Return (X, Y) of the center of cell containing provided text 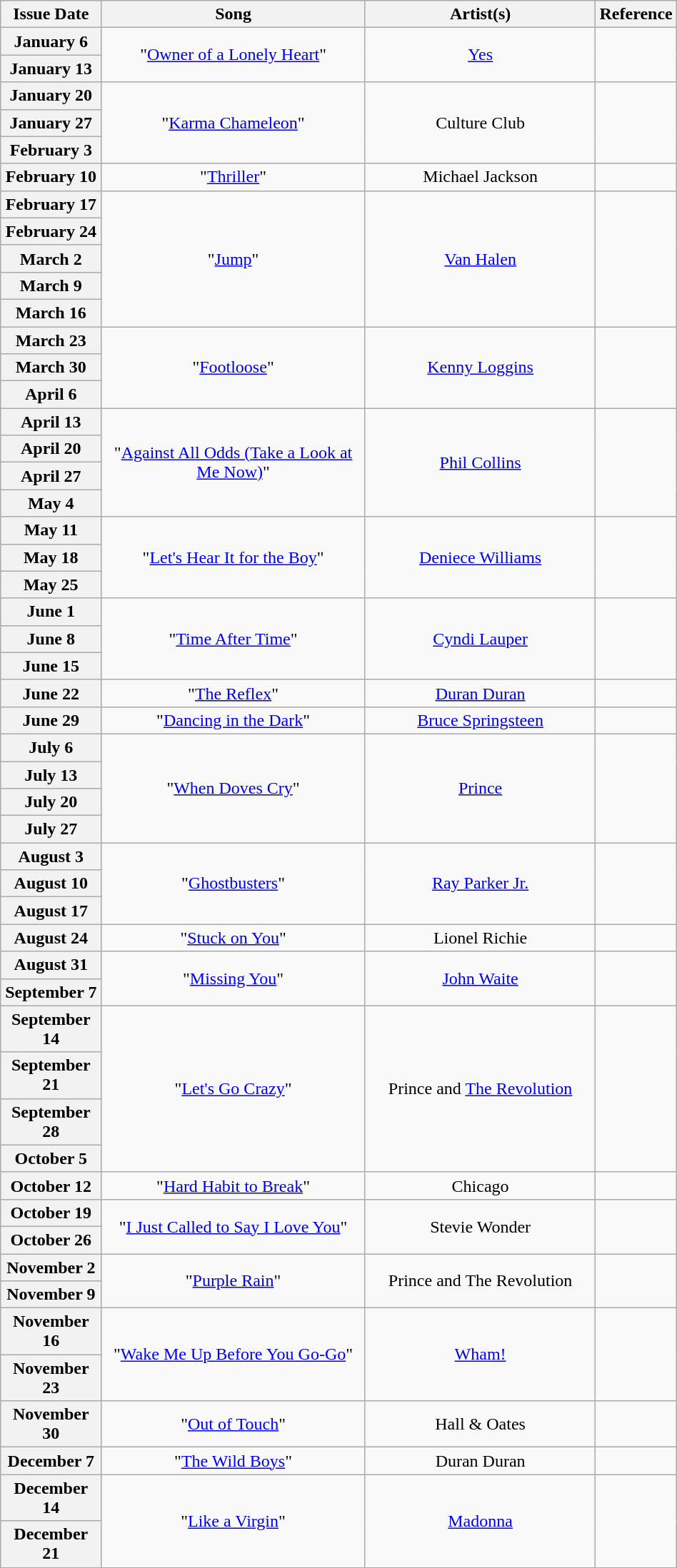
October 26 (51, 1240)
"Time After Time" (233, 639)
May 25 (51, 585)
Cyndi Lauper (480, 639)
December 7 (51, 1461)
January 6 (51, 41)
February 24 (51, 231)
"Footloose" (233, 368)
Culture Club (480, 123)
March 9 (51, 285)
July 20 (51, 802)
"Let's Hear It for the Boy" (233, 557)
March 30 (51, 368)
June 15 (51, 666)
June 29 (51, 720)
September 28 (51, 1122)
June 1 (51, 612)
October 12 (51, 1185)
"Missing You" (233, 978)
February 3 (51, 150)
Kenny Loggins (480, 368)
November 30 (51, 1425)
"Jump" (233, 258)
May 4 (51, 503)
"Thriller" (233, 177)
June 22 (51, 693)
Song (233, 14)
"The Reflex" (233, 693)
December 21 (51, 1544)
"Ghostbusters" (233, 884)
November 23 (51, 1377)
May 11 (51, 530)
Hall & Oates (480, 1425)
December 14 (51, 1497)
August 31 (51, 965)
"Like a Virgin" (233, 1521)
July 13 (51, 774)
January 13 (51, 69)
"Stuck on You" (233, 938)
April 6 (51, 395)
John Waite (480, 978)
March 2 (51, 258)
"Wake Me Up Before You Go-Go" (233, 1355)
February 10 (51, 177)
"Karma Chameleon" (233, 123)
Issue Date (51, 14)
April 13 (51, 422)
November 16 (51, 1332)
"Against All Odds (Take a Look at Me Now)" (233, 462)
Reference (636, 14)
July 27 (51, 829)
"Owner of a Lonely Heart" (233, 55)
Deniece Williams (480, 557)
November 2 (51, 1267)
April 27 (51, 476)
March 23 (51, 340)
January 27 (51, 123)
"The Wild Boys" (233, 1461)
August 24 (51, 938)
"I Just Called to Say I Love You" (233, 1226)
September 21 (51, 1075)
September 7 (51, 992)
March 16 (51, 313)
Ray Parker Jr. (480, 884)
Prince (480, 788)
Chicago (480, 1185)
"Hard Habit to Break" (233, 1185)
August 17 (51, 911)
Yes (480, 55)
June 8 (51, 639)
"Purple Rain" (233, 1280)
Phil Collins (480, 462)
January 20 (51, 96)
August 10 (51, 884)
August 3 (51, 856)
Stevie Wonder (480, 1226)
October 5 (51, 1158)
September 14 (51, 1029)
Michael Jackson (480, 177)
Madonna (480, 1521)
November 9 (51, 1295)
Artist(s) (480, 14)
"When Doves Cry" (233, 788)
May 18 (51, 557)
April 20 (51, 449)
Van Halen (480, 258)
Bruce Springsteen (480, 720)
"Let's Go Crazy" (233, 1089)
"Dancing in the Dark" (233, 720)
"Out of Touch" (233, 1425)
February 17 (51, 204)
Wham! (480, 1355)
October 19 (51, 1213)
Lionel Richie (480, 938)
July 6 (51, 747)
